Pinpoint the cell where the given text exists, returning its [x, y] midpoint coordinate. 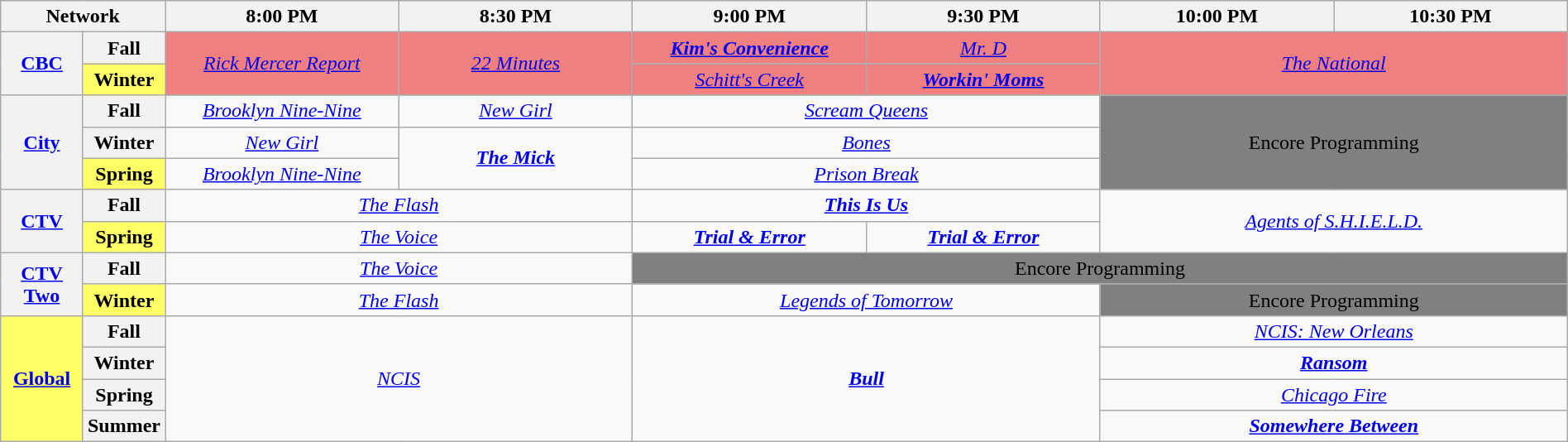
Prison Break [867, 174]
Mr. D [984, 48]
Rick Mercer Report [283, 64]
10:00 PM [1217, 17]
8:30 PM [516, 17]
Schitt's Creek [749, 79]
Somewhere Between [1333, 426]
Agents of S.H.I.E.L.D. [1333, 221]
Summer [124, 426]
Workin' Moms [984, 79]
10:30 PM [1451, 17]
Ransom [1333, 363]
Bones [867, 142]
Chicago Fire [1333, 395]
This Is Us [867, 205]
Network [83, 17]
The Mick [516, 158]
CTV Two [42, 284]
CTV [42, 221]
22 Minutes [516, 64]
The National [1333, 64]
Global [42, 378]
City [42, 142]
Scream Queens [867, 111]
8:00 PM [283, 17]
Legends of Tomorrow [867, 300]
NCIS [399, 378]
Bull [867, 378]
9:30 PM [984, 17]
CBC [42, 64]
9:00 PM [749, 17]
Kim's Convenience [749, 48]
NCIS: New Orleans [1333, 331]
